Return the (x, y) coordinate for the center point of the cell that contains the specified text.  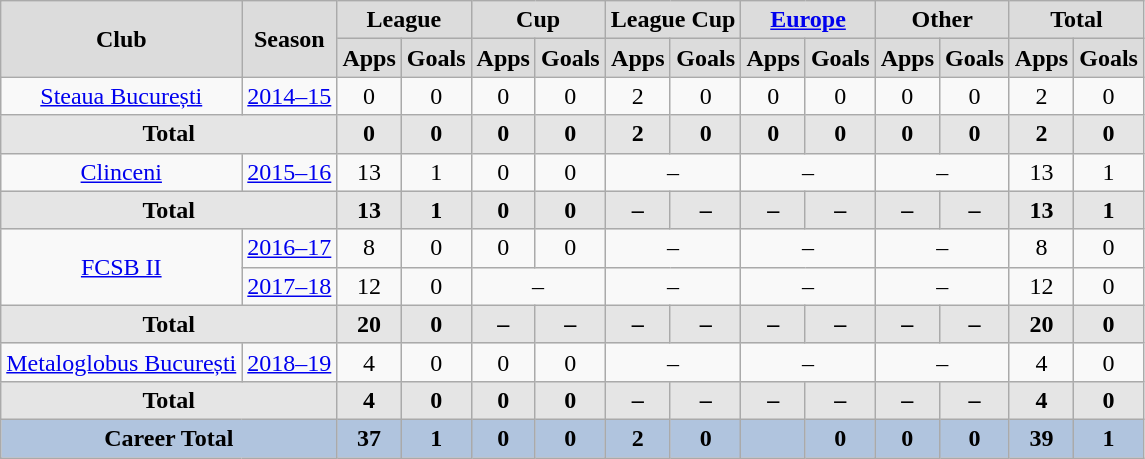
2014–15 (290, 96)
League (404, 20)
2017–18 (290, 286)
League Cup (673, 20)
Metaloglobus București (122, 362)
Clinceni (122, 172)
Career Total (169, 438)
FCSB II (122, 267)
Season (290, 39)
Europe (808, 20)
2015–16 (290, 172)
2016–17 (290, 248)
Steaua București (122, 96)
Cup (538, 20)
Other (942, 20)
39 (1041, 438)
2018–19 (290, 362)
37 (369, 438)
Club (122, 39)
